Identify which cell holds the provided text, then report its (X, Y) central coordinate. 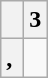
, (12, 58)
3 (36, 20)
